Output the (X, Y) coordinate of the center of the cell containing the given text.  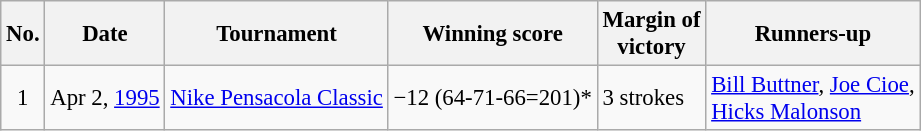
1 (23, 98)
Runners-up (813, 34)
−12 (64-71-66=201)* (492, 98)
Tournament (276, 34)
Margin ofvictory (652, 34)
Nike Pensacola Classic (276, 98)
Winning score (492, 34)
Date (105, 34)
No. (23, 34)
Bill Buttner, Joe Cioe, Hicks Malonson (813, 98)
3 strokes (652, 98)
Apr 2, 1995 (105, 98)
